Identify which cell holds the provided text, then report its (X, Y) central coordinate. 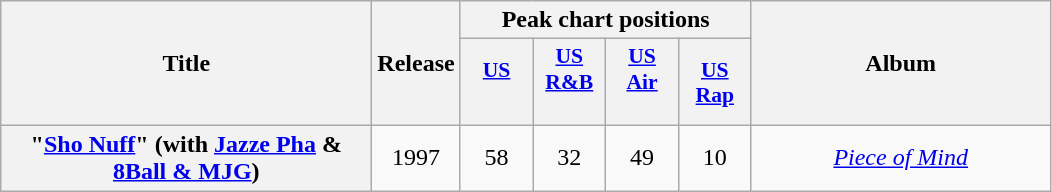
US (496, 82)
Peak chart positions (606, 20)
Album (900, 64)
58 (496, 158)
"Sho Nuff" (with Jazze Pha & 8Ball & MJG) (186, 158)
1997 (416, 158)
Piece of Mind (900, 158)
49 (642, 158)
USRap (714, 82)
32 (570, 158)
Title (186, 64)
Release (416, 64)
USR&B (570, 82)
USAir (642, 82)
10 (714, 158)
